Detect which cell encompasses the target text, then output its [X, Y] center coordinate. 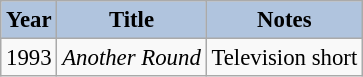
Notes [284, 20]
Title [132, 20]
1993 [29, 58]
Year [29, 20]
Television short [284, 58]
Another Round [132, 58]
